Search for the cell housing the specified text and yield its [x, y] center coordinate. 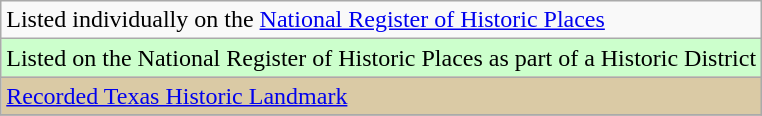
Listed individually on the National Register of Historic Places [382, 20]
Listed on the National Register of Historic Places as part of a Historic District [382, 58]
Recorded Texas Historic Landmark [382, 96]
